Return the (x, y) coordinate for the center point of the cell that contains the specified text.  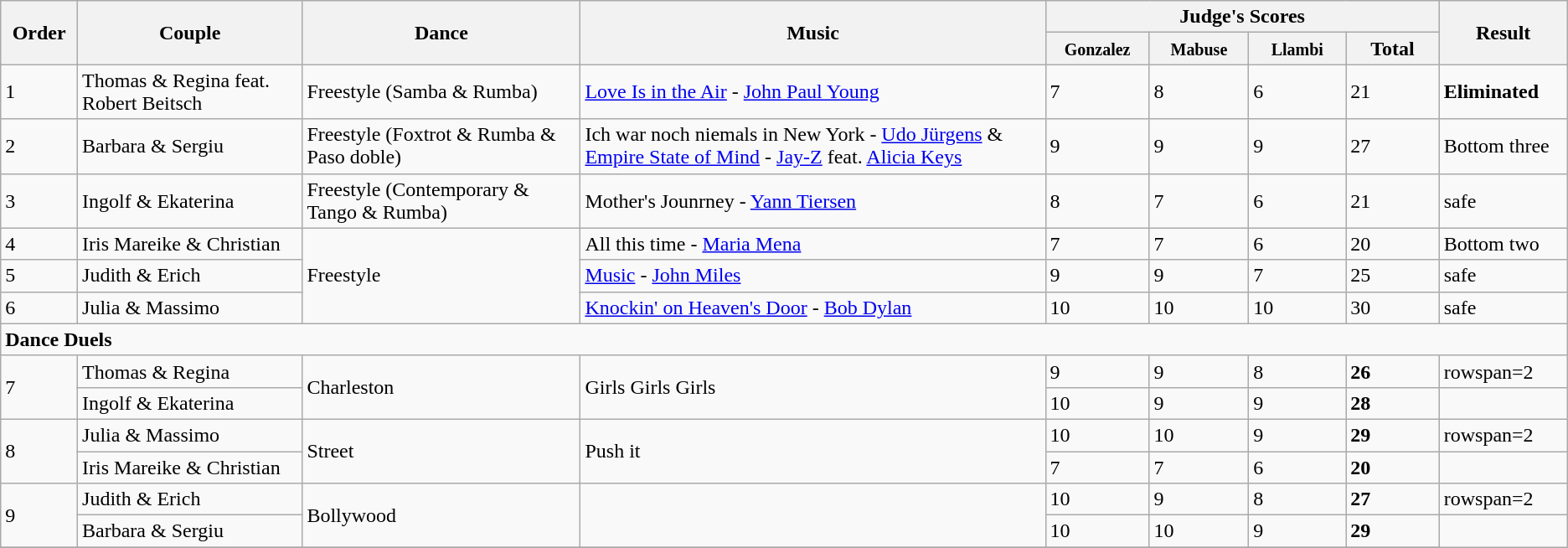
Street (441, 451)
Thomas & Regina (190, 371)
4 (39, 244)
Dance (441, 33)
Order (39, 33)
Couple (190, 33)
Judge's Scores (1242, 17)
5 (39, 276)
30 (1392, 308)
28 (1392, 403)
Result (1503, 33)
Love Is in the Air - John Paul Young (812, 92)
Gonzalez (1097, 49)
Llambi (1297, 49)
Knockin' on Heaven's Door - Bob Dylan (812, 308)
All this time - Maria Mena (812, 244)
Freestyle (441, 276)
Bottom two (1503, 244)
Girls Girls Girls (812, 387)
Mother's Jounrney - Yann Tiersen (812, 201)
Eliminated (1503, 92)
Charleston (441, 387)
1 (39, 92)
Freestyle (Samba & Rumba) (441, 92)
Music (812, 33)
Bollywood (441, 515)
25 (1392, 276)
Dance Duels (784, 339)
Music - John Miles (812, 276)
Ich war noch niemals in New York - Udo Jürgens & Empire State of Mind - Jay-Z feat. Alicia Keys (812, 146)
Freestyle (Foxtrot & Rumba & Paso doble) (441, 146)
Freestyle (Contemporary & Tango & Rumba) (441, 201)
Bottom three (1503, 146)
3 (39, 201)
2 (39, 146)
26 (1392, 371)
Mabuse (1199, 49)
Thomas & Regina feat. Robert Beitsch (190, 92)
Push it (812, 451)
Total (1392, 49)
